Output the (X, Y) coordinate of the center of the cell containing the given text.  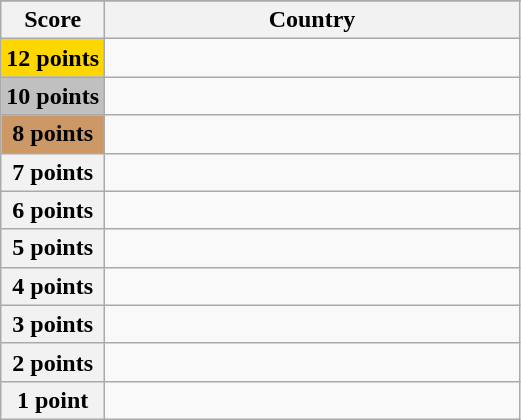
6 points (53, 210)
Country (312, 20)
3 points (53, 324)
7 points (53, 172)
5 points (53, 248)
4 points (53, 286)
1 point (53, 400)
10 points (53, 96)
2 points (53, 362)
12 points (53, 58)
Score (53, 20)
8 points (53, 134)
